Return (X, Y) of the center of cell containing provided text 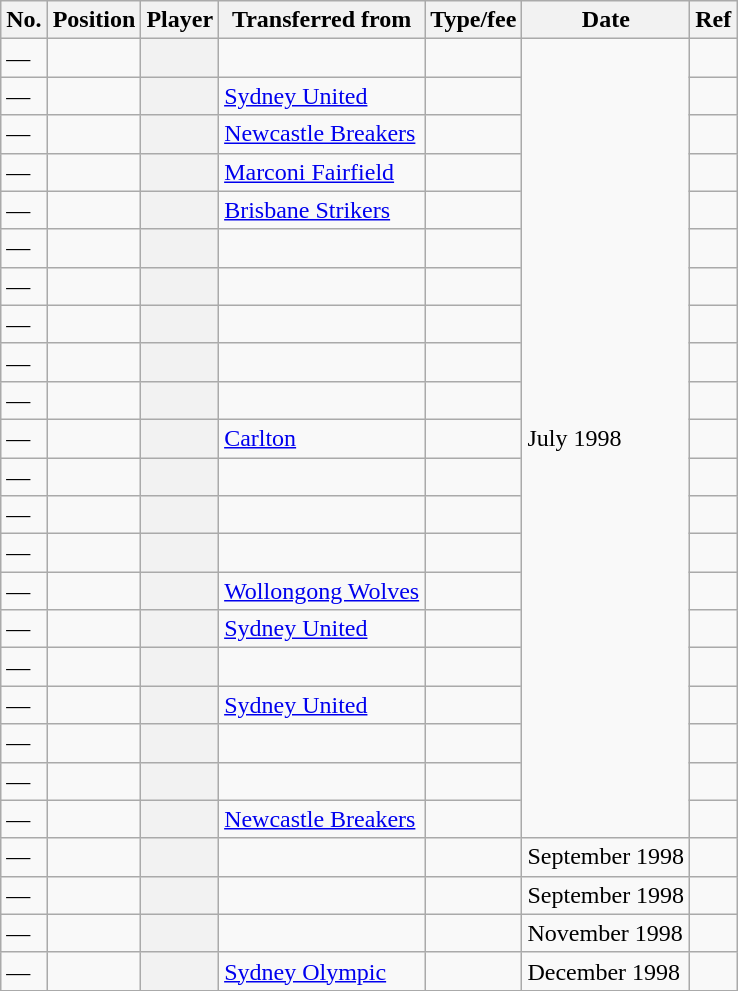
Date (606, 20)
Position (94, 20)
No. (24, 20)
Wollongong Wolves (322, 591)
Marconi Fairfield (322, 172)
Sydney Olympic (322, 971)
Brisbane Strikers (322, 210)
Ref (714, 20)
Transferred from (322, 20)
July 1998 (606, 438)
Type/fee (474, 20)
December 1998 (606, 971)
Carlton (322, 438)
Player (180, 20)
November 1998 (606, 933)
